From the cell containing the given text, extract its center point as [X, Y] coordinate. 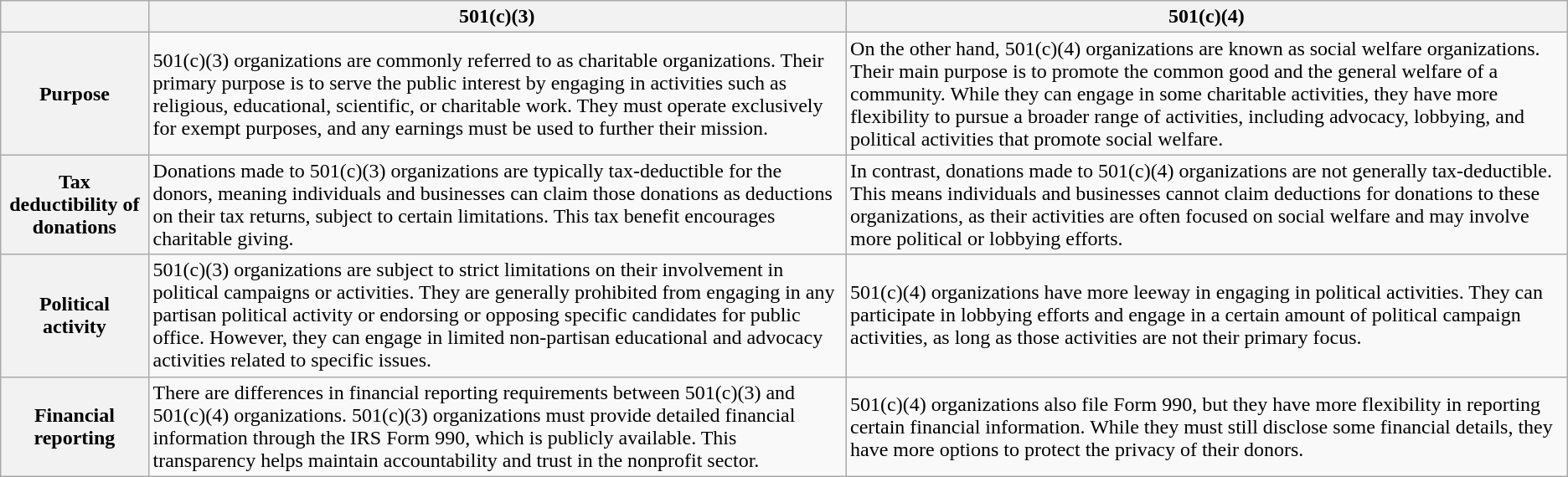
501(c)(4) [1207, 17]
501(c)(3) [497, 17]
Purpose [75, 94]
Political activity [75, 315]
Tax deductibility of donations [75, 204]
Financial reporting [75, 427]
